Search for the cell housing the specified text and yield its (X, Y) center coordinate. 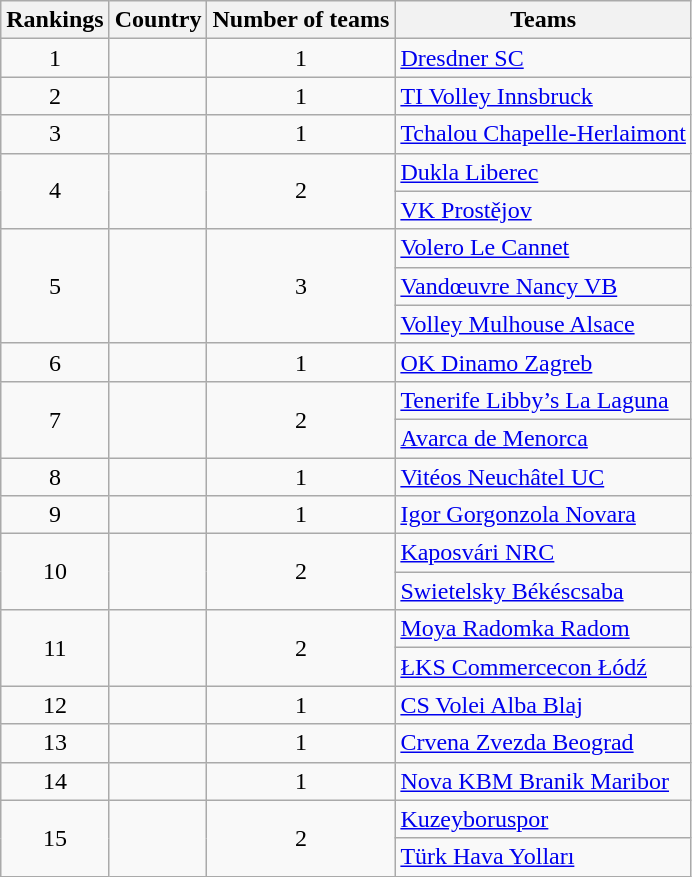
4 (55, 191)
10 (55, 572)
Dresdner SC (544, 58)
6 (55, 362)
CS Volei Alba Blaj (544, 705)
8 (55, 477)
Moya Radomka Radom (544, 629)
Volley Mulhouse Alsace (544, 324)
TI Volley Innsbruck (544, 96)
OK Dinamo Zagreb (544, 362)
Tchalou Chapelle-Herlaimont (544, 134)
Igor Gorgonzola Novara (544, 515)
Kaposvári NRC (544, 553)
Dukla Liberec (544, 172)
Number of teams (301, 20)
ŁKS Commercecon Łódź (544, 667)
14 (55, 781)
Crvena Zvezda Beograd (544, 743)
11 (55, 648)
12 (55, 705)
5 (55, 286)
Rankings (55, 20)
15 (55, 838)
Avarca de Menorca (544, 438)
Country (158, 20)
Nova KBM Branik Maribor (544, 781)
Teams (544, 20)
Kuzeyboruspor (544, 819)
Volero Le Cannet (544, 248)
Tenerife Libby’s La Laguna (544, 400)
13 (55, 743)
Türk Hava Yolları (544, 857)
Vandœuvre Nancy VB (544, 286)
VK Prostějov (544, 210)
Vitéos Neuchâtel UC (544, 477)
9 (55, 515)
7 (55, 419)
Swietelsky Békéscsaba (544, 591)
